Return (X, Y) of the center of cell containing provided text 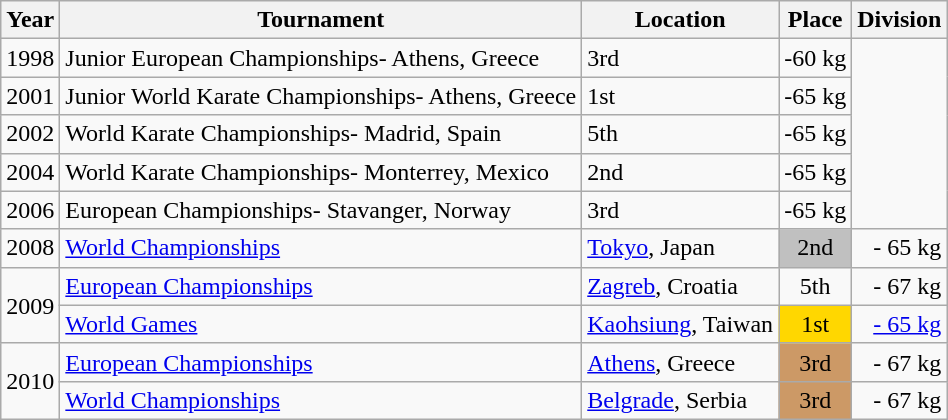
World Games (321, 324)
Junior European Championships- Athens, Greece (321, 58)
Location (680, 20)
Tokyo, Japan (680, 248)
European Championships- Stavanger, Norway (321, 210)
Kaohsiung, Taiwan (680, 324)
Belgrade, Serbia (680, 400)
World Karate Championships- Madrid, Spain (321, 134)
2010 (30, 381)
Place (816, 20)
2001 (30, 96)
Year (30, 20)
Zagreb, Croatia (680, 286)
-60 kg (816, 58)
2004 (30, 172)
2006 (30, 210)
Athens, Greece (680, 362)
2009 (30, 305)
2002 (30, 134)
1998 (30, 58)
Tournament (321, 20)
World Karate Championships- Monterrey, Mexico (321, 172)
2008 (30, 248)
Junior World Karate Championships- Athens, Greece (321, 96)
Division (900, 20)
